For the text-containing cell, return its midpoint in [x, y] coordinate format. 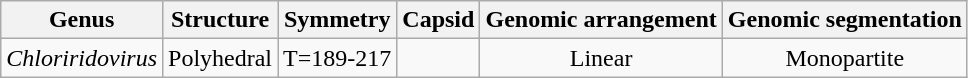
Polyhedral [220, 58]
Monopartite [844, 58]
Chloriridovirus [82, 58]
Genus [82, 20]
Genomic segmentation [844, 20]
T=189-217 [338, 58]
Capsid [438, 20]
Linear [601, 58]
Symmetry [338, 20]
Genomic arrangement [601, 20]
Structure [220, 20]
